Determine the (X, Y) coordinate at the center of the cell enclosing the given text.  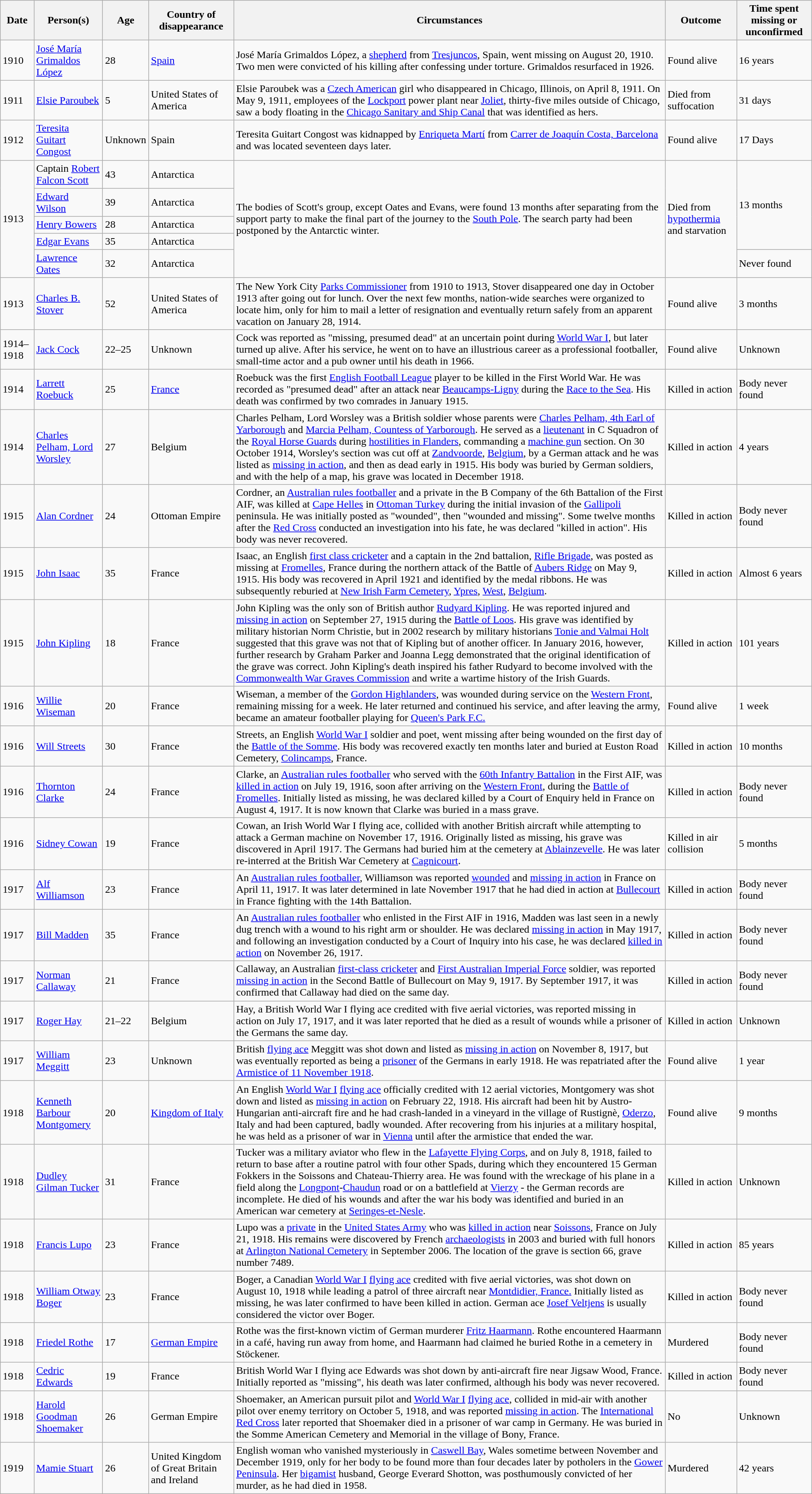
Elsie Paroubek (69, 100)
32 (126, 264)
Died from hypothermia and starvation (701, 219)
18 (126, 643)
Alf Williamson (69, 889)
17 Days (774, 140)
31 (126, 1182)
Kenneth Barbour Montgomery (69, 1112)
31 days (774, 100)
17 (126, 1343)
Edward Wilson (69, 202)
39 (126, 202)
1911 (17, 100)
1 year (774, 1061)
Roger Hay (69, 1021)
Thornton Clarke (69, 792)
10 months (774, 746)
Kingdom of Italy (191, 1112)
Edgar Evans (69, 241)
Age (126, 20)
Teresita Guitart Congost (69, 140)
Henry Bowers (69, 225)
Ottoman Empire (191, 516)
1914–1918 (17, 349)
Country of disappearance (191, 20)
William Otway Boger (69, 1297)
Larrett Roebuck (69, 389)
21–22 (126, 1021)
4 years (774, 447)
Captain Robert Falcon Scott (69, 174)
Charles B. Stover (69, 304)
William Meggitt (69, 1061)
Willie Wiseman (69, 706)
1919 (17, 1468)
43 (126, 174)
16 years (774, 60)
Outcome (701, 20)
Killed in air collision (701, 843)
1 week (774, 706)
Almost 6 years (774, 573)
United Kingdom of Great Britain and Ireland (191, 1468)
Charles Pelham, Lord Worsley (69, 447)
25 (126, 389)
42 years (774, 1468)
Mamie Stuart (69, 1468)
Friedel Rothe (69, 1343)
Died from suffocation (701, 100)
Harold Goodman Shoemaker (69, 1417)
21 (126, 981)
1910 (17, 60)
Teresita Guitart Congost was kidnapped by Enriqueta Martí from Carrer de Joaquín Costa, Barcelona and was located seventeen days later. (449, 140)
85 years (774, 1245)
John Isaac (69, 573)
Dudley Gilman Tucker (69, 1182)
1912 (17, 140)
3 months (774, 304)
22–25 (126, 349)
Cedric Edwards (69, 1377)
Sidney Cowan (69, 843)
Norman Callaway (69, 981)
Bill Madden (69, 935)
9 months (774, 1112)
Alan Cordner (69, 516)
Circumstances (449, 20)
13 months (774, 205)
Date (17, 20)
Francis Lupo (69, 1245)
Jack Cock (69, 349)
5 months (774, 843)
52 (126, 304)
No (701, 1417)
5 (126, 100)
101 years (774, 643)
Time spent missing or unconfirmed (774, 20)
30 (126, 746)
Person(s) (69, 20)
Lawrence Oates (69, 264)
Never found (774, 264)
John Kipling (69, 643)
27 (126, 447)
Will Streets (69, 746)
José María Grimaldos López (69, 60)
